Identify which cell holds the provided text, then report its (X, Y) central coordinate. 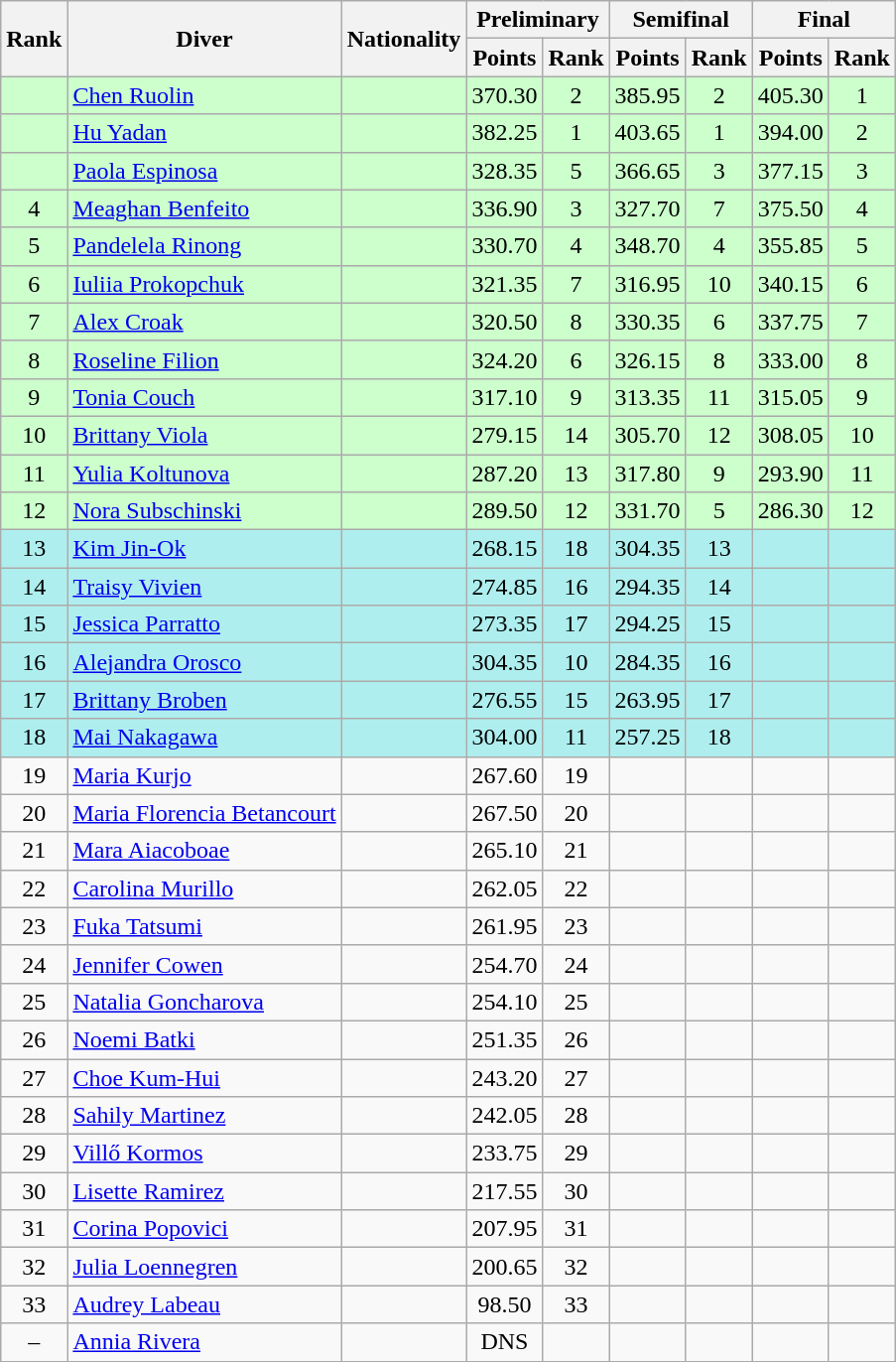
370.30 (504, 95)
Alejandra Orosco (204, 662)
366.65 (647, 171)
394.00 (790, 133)
Maria Florencia Betancourt (204, 813)
243.20 (504, 1077)
Pandelela Rinong (204, 246)
Iuliia Prokopchuk (204, 284)
375.50 (790, 208)
294.35 (647, 587)
268.15 (504, 549)
Brittany Broben (204, 700)
263.95 (647, 700)
Nationality (404, 39)
Paola Espinosa (204, 171)
Mara Aiacoboae (204, 851)
254.10 (504, 1002)
Villő Kormos (204, 1154)
217.55 (504, 1191)
233.75 (504, 1154)
405.30 (790, 95)
279.15 (504, 435)
403.65 (647, 133)
Noemi Batki (204, 1039)
Diver (204, 39)
313.35 (647, 397)
330.70 (504, 246)
257.25 (647, 738)
Chen Ruolin (204, 95)
324.20 (504, 359)
336.90 (504, 208)
326.15 (647, 359)
Hu Yadan (204, 133)
337.75 (790, 322)
Sahily Martinez (204, 1116)
Traisy Vivien (204, 587)
Audrey Labeau (204, 1304)
– (34, 1342)
320.50 (504, 322)
327.70 (647, 208)
294.25 (647, 624)
Tonia Couch (204, 397)
Julia Loennegren (204, 1267)
273.35 (504, 624)
321.35 (504, 284)
305.70 (647, 435)
Roseline Filion (204, 359)
293.90 (790, 474)
315.05 (790, 397)
Alex Croak (204, 322)
Mai Nakagawa (204, 738)
Jennifer Cowen (204, 964)
261.95 (504, 926)
Semifinal (681, 20)
Natalia Goncharova (204, 1002)
Nora Subschinski (204, 511)
382.25 (504, 133)
Kim Jin-Ok (204, 549)
333.00 (790, 359)
Maria Kurjo (204, 775)
DNS (504, 1342)
328.35 (504, 171)
Meaghan Benfeito (204, 208)
317.10 (504, 397)
340.15 (790, 284)
284.35 (647, 662)
385.95 (647, 95)
254.70 (504, 964)
Brittany Viola (204, 435)
267.50 (504, 813)
Fuka Tatsumi (204, 926)
251.35 (504, 1039)
355.85 (790, 246)
Jessica Parratto (204, 624)
276.55 (504, 700)
Carolina Murillo (204, 888)
98.50 (504, 1304)
Corina Popovici (204, 1229)
316.95 (647, 284)
Yulia Koltunova (204, 474)
377.15 (790, 171)
265.10 (504, 851)
286.30 (790, 511)
348.70 (647, 246)
274.85 (504, 587)
Preliminary (538, 20)
317.80 (647, 474)
289.50 (504, 511)
262.05 (504, 888)
207.95 (504, 1229)
Choe Kum-Hui (204, 1077)
308.05 (790, 435)
242.05 (504, 1116)
331.70 (647, 511)
330.35 (647, 322)
200.65 (504, 1267)
Final (824, 20)
267.60 (504, 775)
304.00 (504, 738)
287.20 (504, 474)
Annia Rivera (204, 1342)
Lisette Ramirez (204, 1191)
